Find where the given text appears and provide that cell's center as (x, y) coordinate. 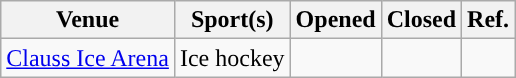
Opened (336, 20)
Clauss Ice Arena (88, 58)
Closed (421, 20)
Ref. (488, 20)
Sport(s) (232, 20)
Ice hockey (232, 58)
Venue (88, 20)
